Determine the [x, y] coordinate at the center of the cell enclosing the given text.  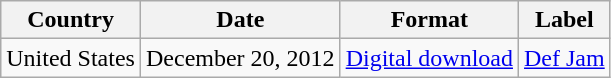
Date [240, 20]
Country [71, 20]
Label [565, 20]
December 20, 2012 [240, 58]
Format [429, 20]
Def Jam [565, 58]
United States [71, 58]
Digital download [429, 58]
